Capture the cell that displays the provided text and extract its [X, Y] central coordinate. 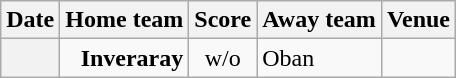
Score [223, 20]
Home team [124, 20]
Away team [320, 20]
Oban [320, 58]
Inveraray [124, 58]
Date [30, 20]
w/o [223, 58]
Venue [418, 20]
